For the text-containing cell, return its midpoint in [x, y] coordinate format. 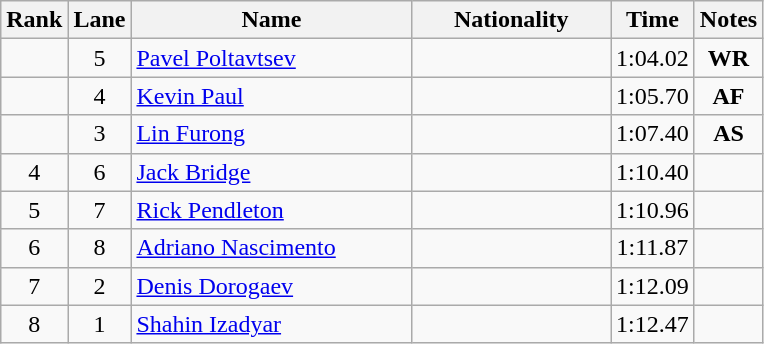
Rick Pendleton [272, 210]
3 [100, 134]
Time [653, 20]
Nationality [512, 20]
1 [100, 324]
Denis Dorogaev [272, 286]
1:10.40 [653, 172]
AF [728, 96]
Kevin Paul [272, 96]
Adriano Nascimento [272, 248]
Name [272, 20]
Shahin Izadyar [272, 324]
Jack Bridge [272, 172]
Pavel Poltavtsev [272, 58]
1:12.47 [653, 324]
1:07.40 [653, 134]
Rank [34, 20]
WR [728, 58]
1:12.09 [653, 286]
AS [728, 134]
1:05.70 [653, 96]
1:10.96 [653, 210]
2 [100, 286]
Notes [728, 20]
Lane [100, 20]
Lin Furong [272, 134]
1:04.02 [653, 58]
1:11.87 [653, 248]
